Identify which cell holds the provided text, then report its [X, Y] central coordinate. 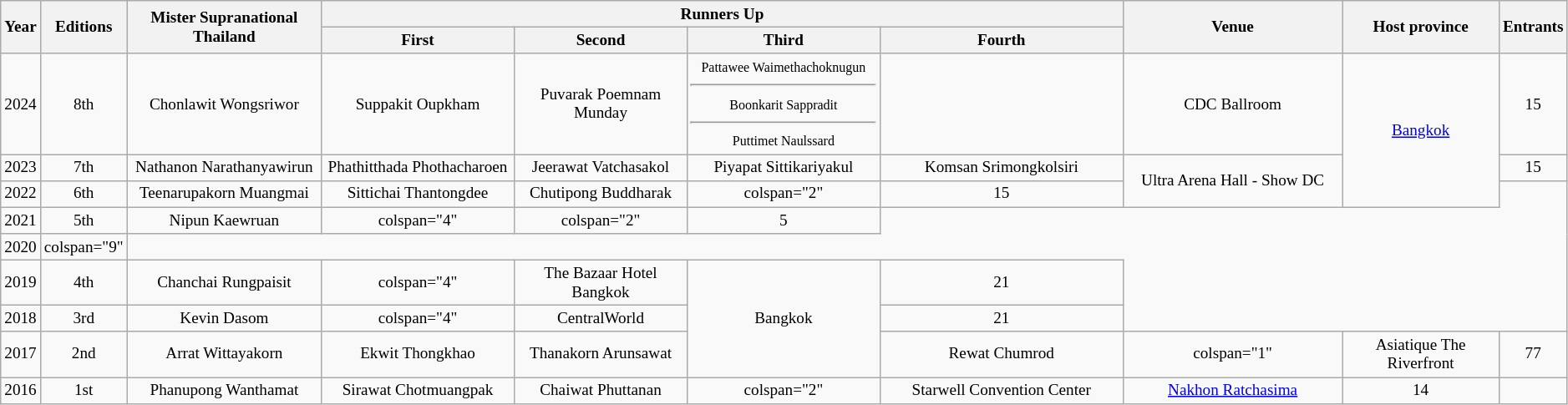
2024 [21, 104]
Arrat Wittayakorn [224, 354]
colspan="1" [1233, 354]
2022 [21, 194]
Pattawee Waimethachoknugun Boonkarit Sappradit Puttimet Naulssard [784, 104]
Komsan Srimongkolsiri [1001, 168]
CDC Ballroom [1233, 104]
77 [1533, 354]
2019 [21, 282]
Entrants [1533, 27]
The Bazaar Hotel Bangkok [600, 282]
Nakhon Ratchasima [1233, 390]
First [418, 40]
5th [84, 220]
Ekwit Thongkhao [418, 354]
CentralWorld [600, 319]
Phanupong Wanthamat [224, 390]
Host province [1421, 27]
2023 [21, 168]
Jeerawat Vatchasakol [600, 168]
Kevin Dasom [224, 319]
2020 [21, 247]
Starwell Convention Center [1001, 390]
Mister Supranational Thailand [224, 27]
14 [1421, 390]
Chaiwat Phuttanan [600, 390]
Ultra Arena Hall - Show DC [1233, 180]
2nd [84, 354]
Puvarak Poemnam Munday [600, 104]
Phathitthada Phothacharoen [418, 168]
Year [21, 27]
Teenarupakorn Muangmai [224, 194]
Piyapat Sittikariyakul [784, 168]
6th [84, 194]
Thanakorn Arunsawat [600, 354]
Second [600, 40]
Nathanon Narathanyawirun [224, 168]
5 [784, 220]
Nipun Kaewruan [224, 220]
Sittichai Thantongdee [418, 194]
Sirawat Chotmuangpak [418, 390]
Runners Up [723, 14]
Suppakit Oupkham [418, 104]
2018 [21, 319]
2021 [21, 220]
Chutipong Buddharak [600, 194]
4th [84, 282]
Venue [1233, 27]
7th [84, 168]
2017 [21, 354]
Third [784, 40]
Rewat Chumrod [1001, 354]
colspan="9" [84, 247]
Chonlawit Wongsriwor [224, 104]
2016 [21, 390]
3rd [84, 319]
Chanchai Rungpaisit [224, 282]
1st [84, 390]
Editions [84, 27]
Fourth [1001, 40]
8th [84, 104]
Asiatique The Riverfront [1421, 354]
